Extract the [x, y] coordinate from the center of the cell holding the provided text.  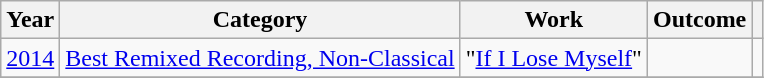
"If I Lose Myself" [554, 58]
Category [260, 20]
2014 [30, 58]
Best Remixed Recording, Non-Classical [260, 58]
Work [554, 20]
Outcome [699, 20]
Year [30, 20]
